Provide the (x, y) coordinate of the cell's center where the given text is located.  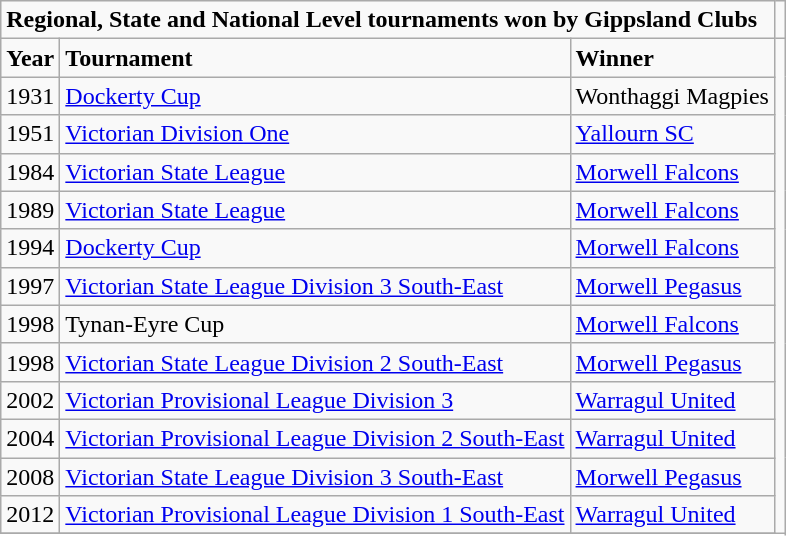
Winner (672, 58)
2004 (30, 438)
1989 (30, 210)
2008 (30, 477)
Victorian State League Division 2 South-East (315, 362)
1931 (30, 96)
1951 (30, 134)
Wonthaggi Magpies (672, 96)
1997 (30, 286)
Year (30, 58)
Regional, State and National Level tournaments won by Gippsland Clubs (388, 20)
Tynan-Eyre Cup (315, 324)
1984 (30, 172)
Tournament (315, 58)
2002 (30, 400)
Yallourn SC (672, 134)
1994 (30, 248)
2012 (30, 515)
Victorian Provisional League Division 1 South-East (315, 515)
Victorian Division One (315, 134)
Victorian Provisional League Division 2 South-East (315, 438)
Victorian Provisional League Division 3 (315, 400)
